Scan for the cell matching the given text and deliver its (X, Y) coordinate at center. 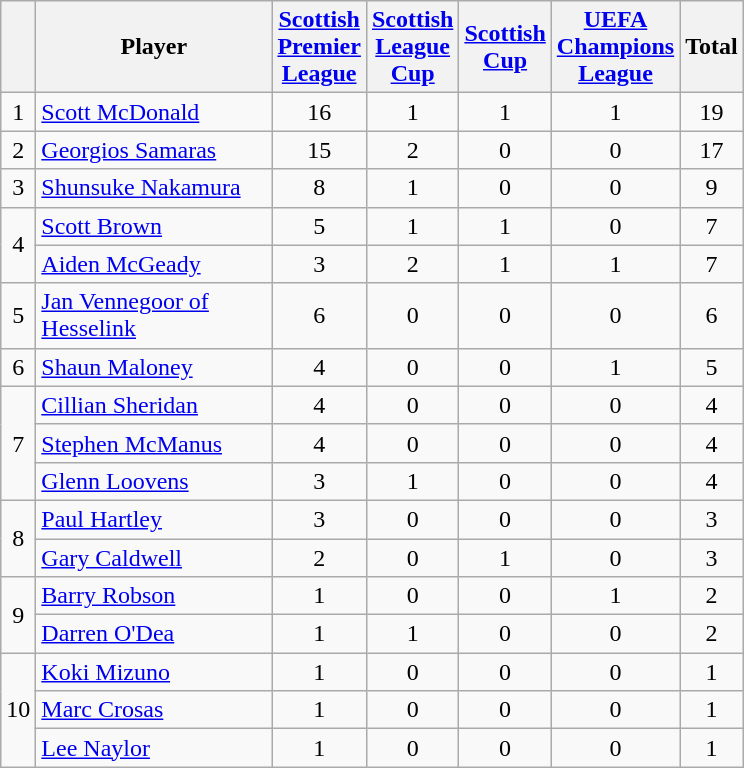
Lee Naylor (154, 748)
Darren O'Dea (154, 634)
ScottishLeagueCup (412, 47)
Paul Hartley (154, 519)
10 (18, 710)
19 (712, 112)
16 (320, 112)
17 (712, 150)
Player (154, 47)
Koki Mizuno (154, 672)
Georgios Samaras (154, 150)
Cillian Sheridan (154, 405)
Scott McDonald (154, 112)
ScottishPremierLeague (320, 47)
Gary Caldwell (154, 557)
Shunsuke Nakamura (154, 188)
Marc Crosas (154, 710)
Scott Brown (154, 226)
Stephen McManus (154, 443)
Jan Vennegoor of Hesselink (154, 316)
ScottishCup (505, 47)
UEFAChampionsLeague (615, 47)
Barry Robson (154, 596)
Glenn Loovens (154, 481)
Total (712, 47)
Aiden McGeady (154, 264)
15 (320, 150)
Shaun Maloney (154, 367)
